Extract the [x, y] coordinate from the center of the cell holding the provided text.  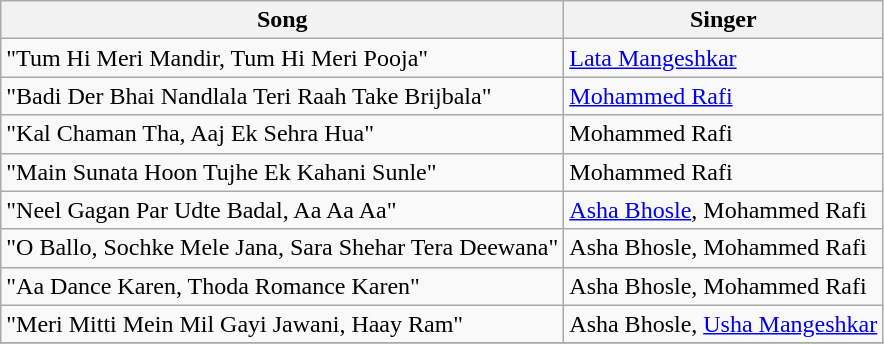
Song [282, 20]
"O Ballo, Sochke Mele Jana, Sara Shehar Tera Deewana" [282, 248]
"Badi Der Bhai Nandlala Teri Raah Take Brijbala" [282, 96]
Singer [724, 20]
Lata Mangeshkar [724, 58]
"Meri Mitti Mein Mil Gayi Jawani, Haay Ram" [282, 324]
Asha Bhosle, Usha Mangeshkar [724, 324]
"Aa Dance Karen, Thoda Romance Karen" [282, 286]
"Tum Hi Meri Mandir, Tum Hi Meri Pooja" [282, 58]
"Neel Gagan Par Udte Badal, Aa Aa Aa" [282, 210]
"Kal Chaman Tha, Aaj Ek Sehra Hua" [282, 134]
"Main Sunata Hoon Tujhe Ek Kahani Sunle" [282, 172]
